From the cell containing the given text, extract its center point as (X, Y) coordinate. 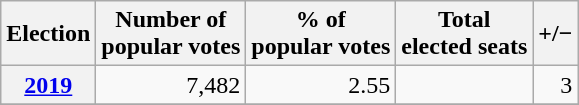
Number ofpopular votes (171, 34)
7,482 (171, 85)
% ofpopular votes (321, 34)
2.55 (321, 85)
+/− (556, 34)
2019 (48, 85)
Totalelected seats (464, 34)
Election (48, 34)
3 (556, 85)
